Search for the cell housing the specified text and yield its (x, y) center coordinate. 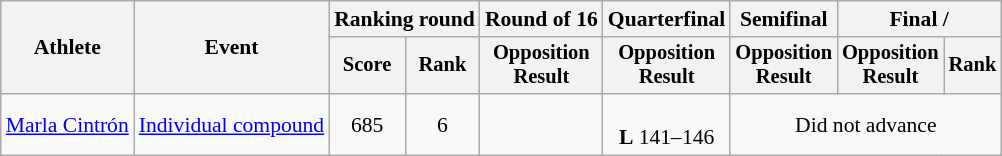
Score (367, 66)
Athlete (68, 48)
685 (367, 124)
Marla Cintrón (68, 124)
Round of 16 (542, 19)
Semifinal (784, 19)
Individual compound (232, 124)
Ranking round (404, 19)
6 (442, 124)
Quarterfinal (667, 19)
Did not advance (866, 124)
Final / (919, 19)
L 141–146 (667, 124)
Event (232, 48)
